Determine the [X, Y] coordinate at the center of the cell enclosing the given text.  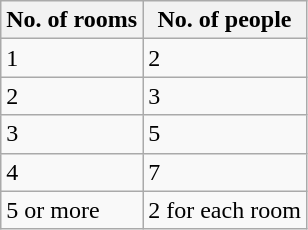
1 [72, 58]
4 [72, 172]
No. of people [225, 20]
No. of rooms [72, 20]
2 for each room [225, 210]
7 [225, 172]
5 or more [72, 210]
5 [225, 134]
